Find where the given text appears and provide that cell's center as (X, Y) coordinate. 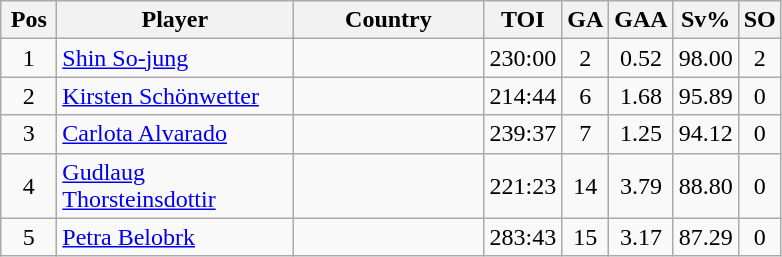
15 (586, 237)
Shin So-jung (175, 58)
4 (29, 186)
88.80 (706, 186)
Gudlaug Thorsteinsdottir (175, 186)
95.89 (706, 96)
1.68 (641, 96)
SO (760, 20)
TOI (523, 20)
0.52 (641, 58)
GAA (641, 20)
221:23 (523, 186)
94.12 (706, 134)
Kirsten Schönwetter (175, 96)
Petra Belobrk (175, 237)
283:43 (523, 237)
5 (29, 237)
239:37 (523, 134)
Country (388, 20)
3 (29, 134)
GA (586, 20)
1 (29, 58)
14 (586, 186)
7 (586, 134)
214:44 (523, 96)
6 (586, 96)
Sv% (706, 20)
87.29 (706, 237)
Pos (29, 20)
98.00 (706, 58)
Carlota Alvarado (175, 134)
Player (175, 20)
1.25 (641, 134)
230:00 (523, 58)
3.17 (641, 237)
3.79 (641, 186)
